Detect which cell encompasses the target text, then output its (x, y) center coordinate. 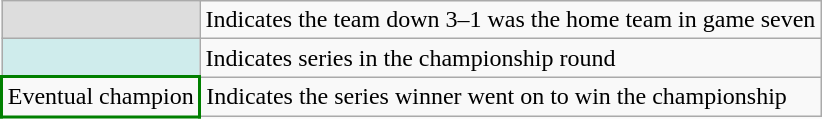
Indicates the series winner went on to win the championship (510, 97)
Eventual champion (102, 97)
Indicates series in the championship round (510, 58)
Indicates the team down 3–1 was the home team in game seven (510, 20)
